Scan for the cell matching the given text and deliver its [X, Y] coordinate at center. 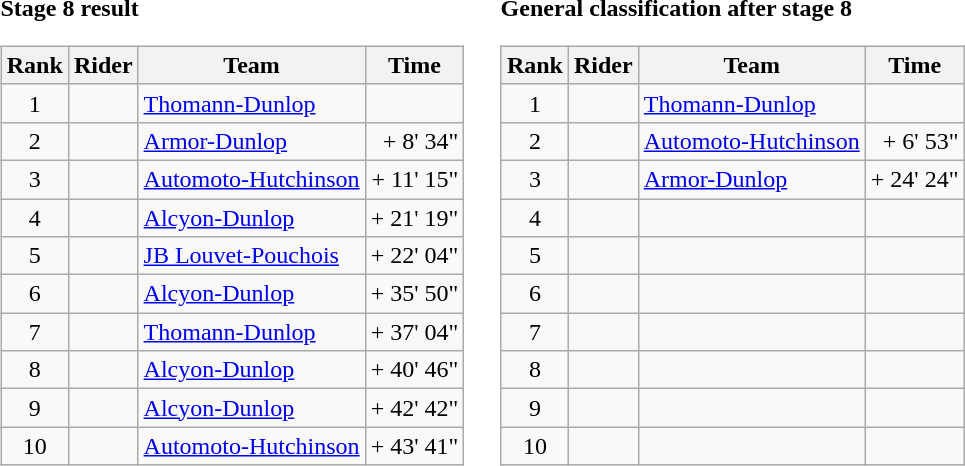
+ 37' 04" [414, 332]
JB Louvet-Pouchois [252, 256]
+ 43' 41" [414, 446]
+ 21' 19" [414, 217]
+ 22' 04" [414, 256]
+ 11' 15" [414, 179]
+ 6' 53" [914, 141]
+ 40' 46" [414, 370]
+ 35' 50" [414, 294]
+ 24' 24" [914, 179]
+ 8' 34" [414, 141]
+ 42' 42" [414, 408]
